Return [X, Y] of the center of cell containing provided text 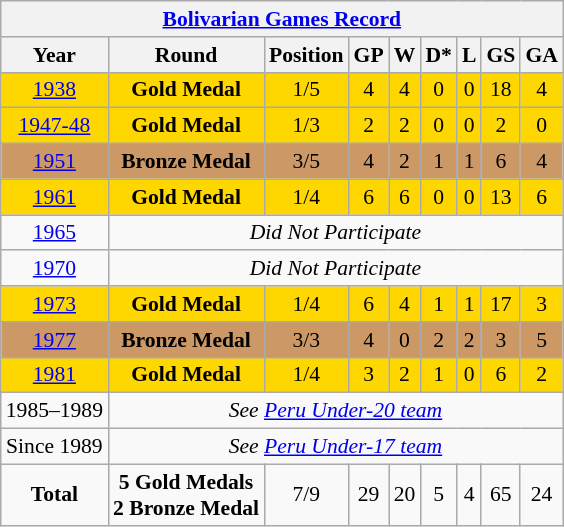
GS [500, 55]
1947-48 [54, 126]
1977 [54, 340]
See Peru Under-20 team [336, 411]
24 [542, 494]
18 [500, 90]
Round [186, 55]
1973 [54, 304]
See Peru Under-17 team [336, 447]
3/5 [306, 162]
1938 [54, 90]
1985–1989 [54, 411]
3/3 [306, 340]
Bolivarian Games Record [282, 19]
5 Gold Medals2 Bronze Medal [186, 494]
GP [369, 55]
1981 [54, 375]
13 [500, 197]
D* [438, 55]
Total [54, 494]
W [405, 55]
Year [54, 55]
1961 [54, 197]
65 [500, 494]
20 [405, 494]
7/9 [306, 494]
1/3 [306, 126]
1965 [54, 233]
Since 1989 [54, 447]
1/5 [306, 90]
1951 [54, 162]
1970 [54, 269]
29 [369, 494]
L [470, 55]
Position [306, 55]
17 [500, 304]
GA [542, 55]
